Locate the cell with the specified text and output its [X, Y] center coordinate. 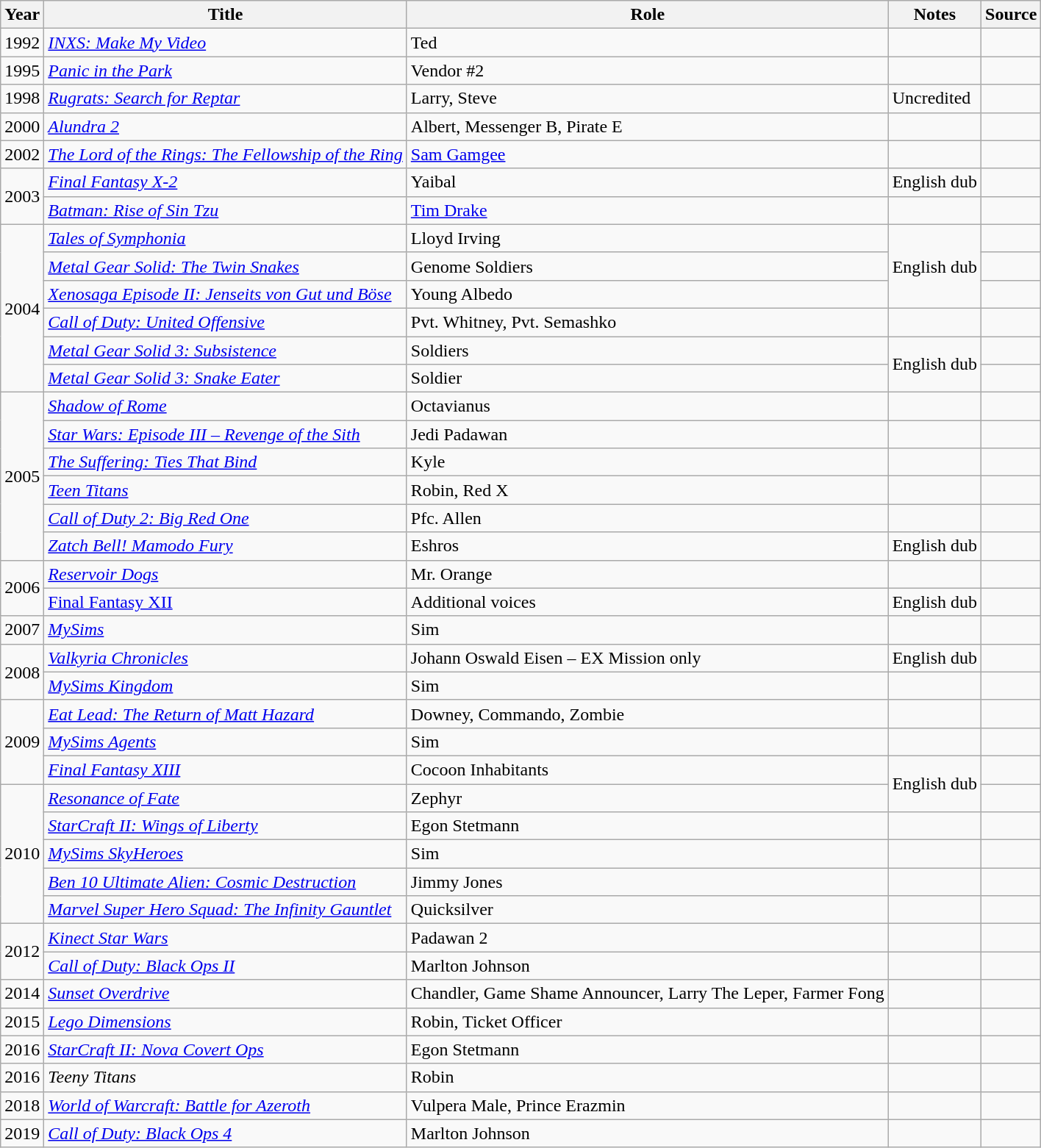
Metal Gear Solid 3: Snake Eater [226, 379]
Lloyd Irving [647, 238]
Johann Oswald Eisen – EX Mission only [647, 658]
2009 [22, 742]
Alundra 2 [226, 126]
1998 [22, 98]
Metal Gear Solid 3: Subsistence [226, 351]
Soldier [647, 379]
Zephyr [647, 797]
Panic in the Park [226, 71]
Robin, Red X [647, 490]
Final Fantasy XII [226, 602]
Batman: Rise of Sin Tzu [226, 210]
INXS: Make My Video [226, 43]
2008 [22, 672]
Ted [647, 43]
World of Warcraft: Battle for Azeroth [226, 1105]
Downey, Commando, Zombie [647, 714]
Kinect Star Wars [226, 938]
Final Fantasy XIII [226, 769]
2002 [22, 154]
Soldiers [647, 351]
Jimmy Jones [647, 882]
2000 [22, 126]
Teen Titans [226, 490]
Tales of Symphonia [226, 238]
2010 [22, 853]
Marvel Super Hero Squad: The Infinity Gauntlet [226, 910]
Vulpera Male, Prince Erazmin [647, 1105]
2005 [22, 476]
Robin [647, 1077]
Shadow of Rome [226, 406]
Call of Duty 2: Big Red One [226, 518]
Notes [934, 15]
Vendor #2 [647, 71]
Zatch Bell! Mamodo Fury [226, 546]
Kyle [647, 462]
Octavianus [647, 406]
2006 [22, 588]
Yaibal [647, 182]
Eshros [647, 546]
Lego Dimensions [226, 1022]
1992 [22, 43]
Larry, Steve [647, 98]
MySims [226, 630]
Call of Duty: Black Ops II [226, 966]
Role [647, 15]
Young Albedo [647, 294]
Title [226, 15]
The Lord of the Rings: The Fellowship of the Ring [226, 154]
Robin, Ticket Officer [647, 1022]
Genome Soldiers [647, 266]
Pfc. Allen [647, 518]
Metal Gear Solid: The Twin Snakes [226, 266]
The Suffering: Ties That Bind [226, 462]
Sam Gamgee [647, 154]
Pvt. Whitney, Pvt. Semashko [647, 322]
Cocoon Inhabitants [647, 769]
MySims SkyHeroes [226, 854]
MySims Kingdom [226, 686]
2015 [22, 1022]
Uncredited [934, 98]
2003 [22, 196]
Rugrats: Search for Reptar [226, 98]
Valkyria Chronicles [226, 658]
Reservoir Dogs [226, 574]
Teeny Titans [226, 1077]
Resonance of Fate [226, 797]
StarCraft II: Nova Covert Ops [226, 1050]
Quicksilver [647, 910]
Additional voices [647, 602]
1995 [22, 71]
Star Wars: Episode III – Revenge of the Sith [226, 434]
Sunset Overdrive [226, 994]
Xenosaga Episode II: Jenseits von Gut und Böse [226, 294]
Tim Drake [647, 210]
2019 [22, 1133]
2018 [22, 1105]
Eat Lead: The Return of Matt Hazard [226, 714]
Call of Duty: United Offensive [226, 322]
2012 [22, 952]
Year [22, 15]
2014 [22, 994]
Jedi Padawan [647, 434]
2004 [22, 308]
2007 [22, 630]
Padawan 2 [647, 938]
Source [1012, 15]
Mr. Orange [647, 574]
Ben 10 Ultimate Alien: Cosmic Destruction [226, 882]
Albert, Messenger B, Pirate E [647, 126]
Chandler, Game Shame Announcer, Larry The Leper, Farmer Fong [647, 994]
MySims Agents [226, 742]
Final Fantasy X-2 [226, 182]
StarCraft II: Wings of Liberty [226, 826]
Call of Duty: Black Ops 4 [226, 1133]
